Pinpoint the cell where the given text exists, returning its [X, Y] midpoint coordinate. 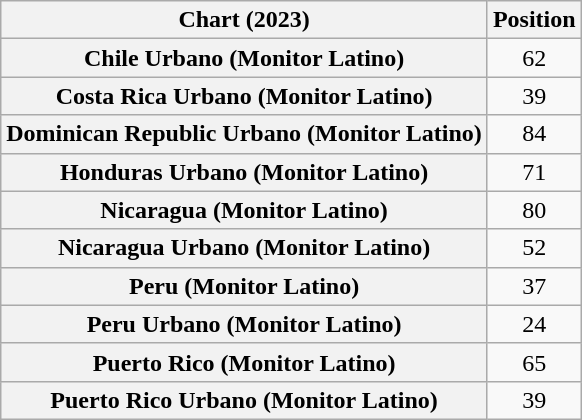
62 [534, 58]
Honduras Urbano (Monitor Latino) [244, 172]
37 [534, 286]
65 [534, 362]
Peru Urbano (Monitor Latino) [244, 324]
Nicaragua Urbano (Monitor Latino) [244, 248]
80 [534, 210]
Peru (Monitor Latino) [244, 286]
24 [534, 324]
Position [534, 20]
Chile Urbano (Monitor Latino) [244, 58]
71 [534, 172]
84 [534, 134]
Costa Rica Urbano (Monitor Latino) [244, 96]
Puerto Rico (Monitor Latino) [244, 362]
Dominican Republic Urbano (Monitor Latino) [244, 134]
52 [534, 248]
Nicaragua (Monitor Latino) [244, 210]
Puerto Rico Urbano (Monitor Latino) [244, 400]
Chart (2023) [244, 20]
